Capture the cell that displays the provided text and extract its (X, Y) central coordinate. 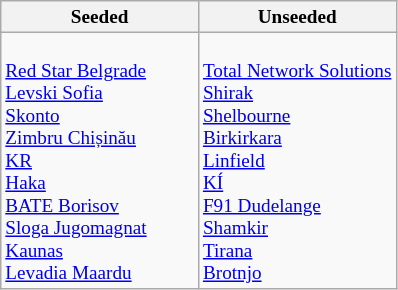
Unseeded (297, 17)
Seeded (100, 17)
Total Network Solutions Shirak Shelbourne Birkirkara Linfield KÍ F91 Dudelange Shamkir Tirana Brotnjo (297, 160)
Red Star Belgrade Levski Sofia Skonto Zimbru Chișinău KR Haka BATE Borisov Sloga Jugomagnat Kaunas Levadia Maardu (100, 160)
